From the cell containing the given text, extract its center point as (x, y) coordinate. 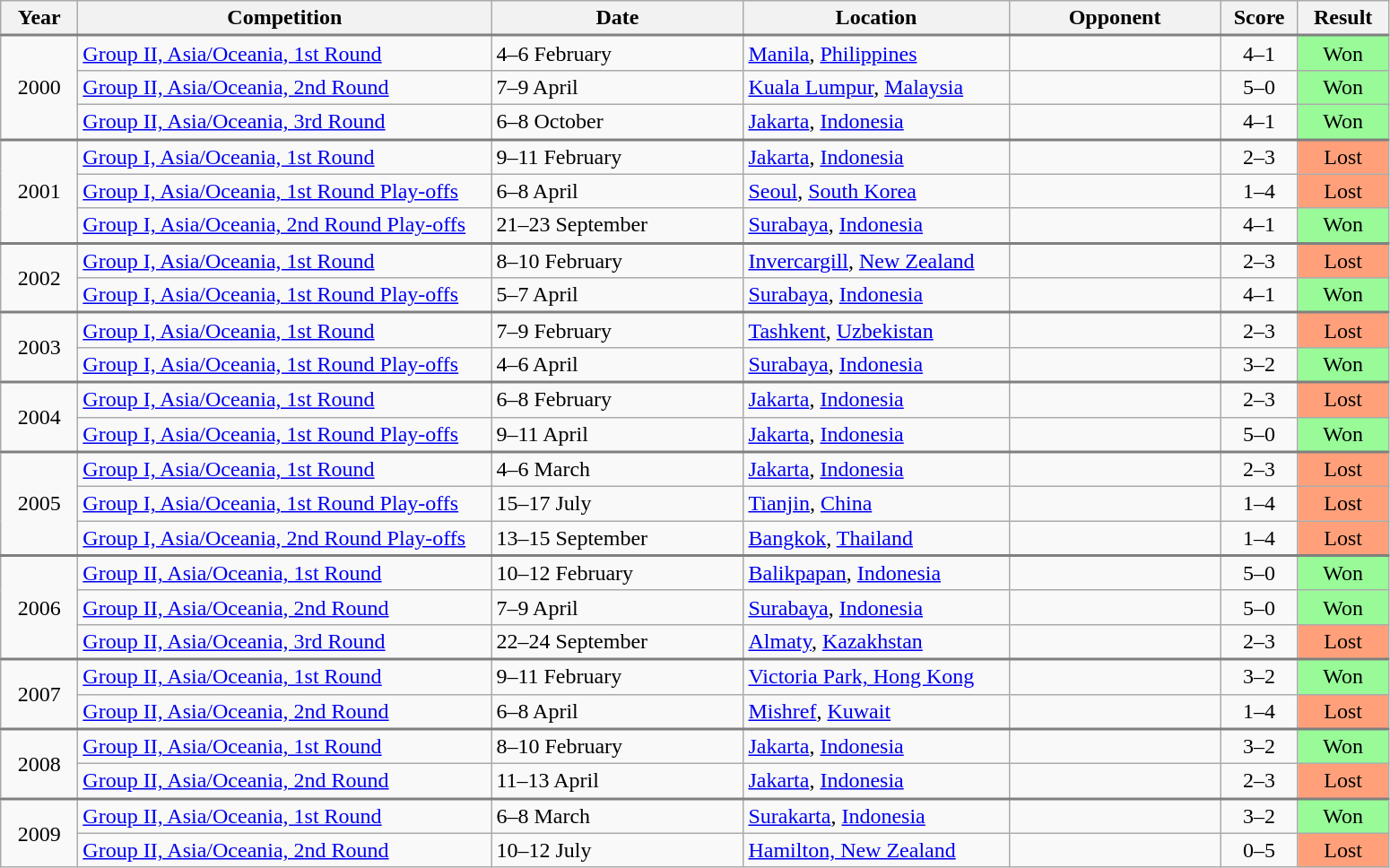
2003 (39, 348)
9–11 April (617, 434)
Location (876, 18)
2002 (39, 278)
Competition (285, 18)
Hamilton, New Zealand (876, 850)
2005 (39, 504)
2009 (39, 832)
5–7 April (617, 296)
Opponent (1115, 18)
Invercargill, New Zealand (876, 260)
15–17 July (617, 504)
Year (39, 18)
Almaty, Kazakhstan (876, 642)
6–8 October (617, 122)
Seoul, South Korea (876, 191)
Score (1259, 18)
4–6 April (617, 364)
6–8 February (617, 400)
2004 (39, 417)
Result (1343, 18)
Surakarta, Indonesia (876, 816)
Manila, Philippines (876, 54)
2000 (39, 88)
Kuala Lumpur, Malaysia (876, 87)
13–15 September (617, 538)
2001 (39, 191)
7–9 February (617, 330)
21–23 September (617, 226)
10–12 February (617, 574)
2008 (39, 764)
2006 (39, 608)
Tashkent, Uzbekistan (876, 330)
4–6 February (617, 54)
Balikpapan, Indonesia (876, 574)
11–13 April (617, 782)
0–5 (1259, 850)
Date (617, 18)
Victoria Park, Hong Kong (876, 676)
10–12 July (617, 850)
Bangkok, Thailand (876, 538)
2007 (39, 694)
22–24 September (617, 642)
Tianjin, China (876, 504)
6–8 March (617, 816)
4–6 March (617, 470)
Mishref, Kuwait (876, 712)
